Pinpoint the cell where the given text exists, returning its (X, Y) midpoint coordinate. 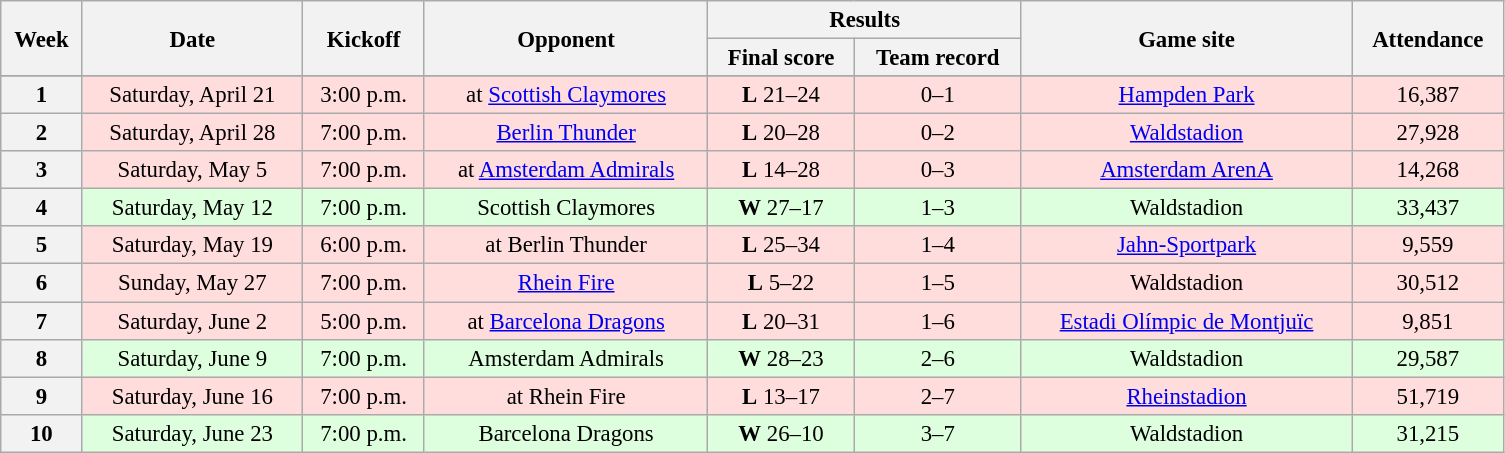
Game site (1186, 38)
0–3 (938, 170)
W 26–10 (781, 433)
16,387 (1428, 95)
Saturday, May 12 (192, 208)
4 (42, 208)
6 (42, 283)
Week (42, 38)
2–7 (938, 396)
0–1 (938, 95)
L 20–28 (781, 133)
29,587 (1428, 358)
Saturday, May 5 (192, 170)
1–4 (938, 245)
Jahn-Sportpark (1186, 245)
8 (42, 358)
Berlin Thunder (566, 133)
Sunday, May 27 (192, 283)
Date (192, 38)
30,512 (1428, 283)
Saturday, April 28 (192, 133)
Hampden Park (1186, 95)
Saturday, May 19 (192, 245)
L 20–31 (781, 321)
Rhein Fire (566, 283)
5:00 p.m. (364, 321)
Kickoff (364, 38)
Team record (938, 58)
W 27–17 (781, 208)
10 (42, 433)
Saturday, April 21 (192, 95)
1–6 (938, 321)
W 28–23 (781, 358)
Barcelona Dragons (566, 433)
Saturday, June 9 (192, 358)
Amsterdam ArenA (1186, 170)
3:00 p.m. (364, 95)
Amsterdam Admirals (566, 358)
L 14–28 (781, 170)
51,719 (1428, 396)
at Rhein Fire (566, 396)
9,559 (1428, 245)
Results (865, 20)
6:00 p.m. (364, 245)
at Scottish Claymores (566, 95)
Saturday, June 23 (192, 433)
5 (42, 245)
Rheinstadion (1186, 396)
L 5–22 (781, 283)
0–2 (938, 133)
Scottish Claymores (566, 208)
31,215 (1428, 433)
2–6 (938, 358)
Opponent (566, 38)
1–3 (938, 208)
27,928 (1428, 133)
at Amsterdam Admirals (566, 170)
3 (42, 170)
Saturday, June 2 (192, 321)
9,851 (1428, 321)
at Barcelona Dragons (566, 321)
2 (42, 133)
Estadi Olímpic de Montjuïc (1186, 321)
3–7 (938, 433)
L 21–24 (781, 95)
Final score (781, 58)
L 25–34 (781, 245)
7 (42, 321)
1 (42, 95)
33,437 (1428, 208)
Attendance (1428, 38)
Saturday, June 16 (192, 396)
at Berlin Thunder (566, 245)
L 13–17 (781, 396)
9 (42, 396)
14,268 (1428, 170)
1–5 (938, 283)
